Scan for the cell matching the given text and deliver its (X, Y) coordinate at center. 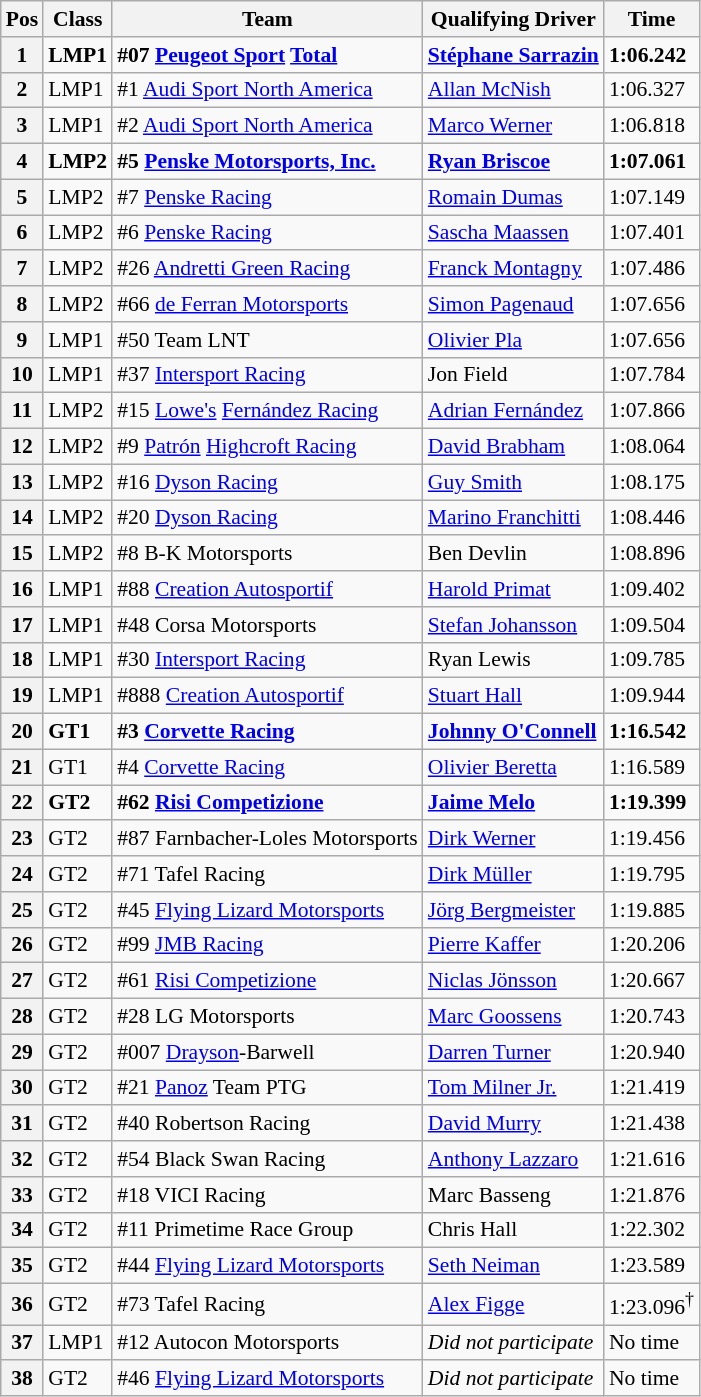
Darren Turner (514, 1052)
#66 de Ferran Motorsports (268, 304)
33 (22, 1195)
1:19.885 (652, 910)
Guy Smith (514, 482)
22 (22, 803)
1:21.438 (652, 1124)
25 (22, 910)
Alex Figge (514, 1304)
Marco Werner (514, 126)
13 (22, 482)
10 (22, 375)
1:07.401 (652, 233)
#45 Flying Lizard Motorsports (268, 910)
38 (22, 1379)
#4 Corvette Racing (268, 767)
1:19.399 (652, 803)
23 (22, 839)
Harold Primat (514, 589)
20 (22, 732)
26 (22, 945)
12 (22, 447)
1:19.456 (652, 839)
#15 Lowe's Fernández Racing (268, 411)
1:16.589 (652, 767)
17 (22, 625)
Niclas Jönsson (514, 981)
Adrian Fernández (514, 411)
35 (22, 1266)
1:20.667 (652, 981)
#50 Team LNT (268, 340)
#9 Patrón Highcroft Racing (268, 447)
#40 Robertson Racing (268, 1124)
#48 Corsa Motorsports (268, 625)
#30 Intersport Racing (268, 660)
Jon Field (514, 375)
24 (22, 874)
1:20.206 (652, 945)
#26 Andretti Green Racing (268, 269)
#62 Risi Competizione (268, 803)
1:07.486 (652, 269)
Team (268, 19)
4 (22, 162)
#54 Black Swan Racing (268, 1159)
34 (22, 1230)
Stuart Hall (514, 696)
1:21.616 (652, 1159)
11 (22, 411)
1:06.327 (652, 90)
#73 Tafel Racing (268, 1304)
#18 VICI Racing (268, 1195)
31 (22, 1124)
#5 Penske Motorsports, Inc. (268, 162)
#6 Penske Racing (268, 233)
15 (22, 554)
Stéphane Sarrazin (514, 55)
Ryan Briscoe (514, 162)
1:09.944 (652, 696)
1:07.866 (652, 411)
1:22.302 (652, 1230)
16 (22, 589)
5 (22, 197)
Dirk Müller (514, 874)
#8 B-K Motorsports (268, 554)
Marc Basseng (514, 1195)
29 (22, 1052)
9 (22, 340)
#71 Tafel Racing (268, 874)
#61 Risi Competizione (268, 981)
#888 Creation Autosportif (268, 696)
Anthony Lazzaro (514, 1159)
Seth Neiman (514, 1266)
30 (22, 1088)
1:08.896 (652, 554)
Qualifying Driver (514, 19)
1:21.419 (652, 1088)
6 (22, 233)
David Murry (514, 1124)
Johnny O'Connell (514, 732)
8 (22, 304)
1:07.784 (652, 375)
28 (22, 1017)
David Brabham (514, 447)
18 (22, 660)
Tom Milner Jr. (514, 1088)
1:06.818 (652, 126)
#46 Flying Lizard Motorsports (268, 1379)
#20 Dyson Racing (268, 518)
Ryan Lewis (514, 660)
1:08.064 (652, 447)
#88 Creation Autosportif (268, 589)
32 (22, 1159)
Time (652, 19)
Romain Dumas (514, 197)
#1 Audi Sport North America (268, 90)
1:16.542 (652, 732)
1:09.785 (652, 660)
1:07.061 (652, 162)
Franck Montagny (514, 269)
1:09.504 (652, 625)
1:23.589 (652, 1266)
Olivier Pla (514, 340)
1:08.175 (652, 482)
1:09.402 (652, 589)
37 (22, 1343)
#44 Flying Lizard Motorsports (268, 1266)
Allan McNish (514, 90)
1:23.096† (652, 1304)
#12 Autocon Motorsports (268, 1343)
Pos (22, 19)
#21 Panoz Team PTG (268, 1088)
19 (22, 696)
Jaime Melo (514, 803)
Olivier Beretta (514, 767)
Dirk Werner (514, 839)
Marc Goossens (514, 1017)
1:20.940 (652, 1052)
14 (22, 518)
Simon Pagenaud (514, 304)
27 (22, 981)
1:21.876 (652, 1195)
1:07.149 (652, 197)
#99 JMB Racing (268, 945)
#2 Audi Sport North America (268, 126)
Jörg Bergmeister (514, 910)
#28 LG Motorsports (268, 1017)
#87 Farnbacher-Loles Motorsports (268, 839)
Sascha Maassen (514, 233)
Chris Hall (514, 1230)
1:20.743 (652, 1017)
Pierre Kaffer (514, 945)
36 (22, 1304)
#07 Peugeot Sport Total (268, 55)
#007 Drayson-Barwell (268, 1052)
Marino Franchitti (514, 518)
2 (22, 90)
7 (22, 269)
#11 Primetime Race Group (268, 1230)
1 (22, 55)
3 (22, 126)
#16 Dyson Racing (268, 482)
#7 Penske Racing (268, 197)
1:19.795 (652, 874)
Stefan Johansson (514, 625)
Ben Devlin (514, 554)
1:08.446 (652, 518)
#37 Intersport Racing (268, 375)
Class (78, 19)
1:06.242 (652, 55)
#3 Corvette Racing (268, 732)
21 (22, 767)
